Output the (X, Y) coordinate of the center of the cell containing the given text.  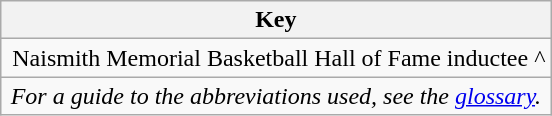
Naismith Memorial Basketball Hall of Fame inductee ^ (276, 58)
Key (276, 20)
For a guide to the abbreviations used, see the glossary. (276, 96)
